Extract the [X, Y] coordinate from the center of the cell holding the provided text.  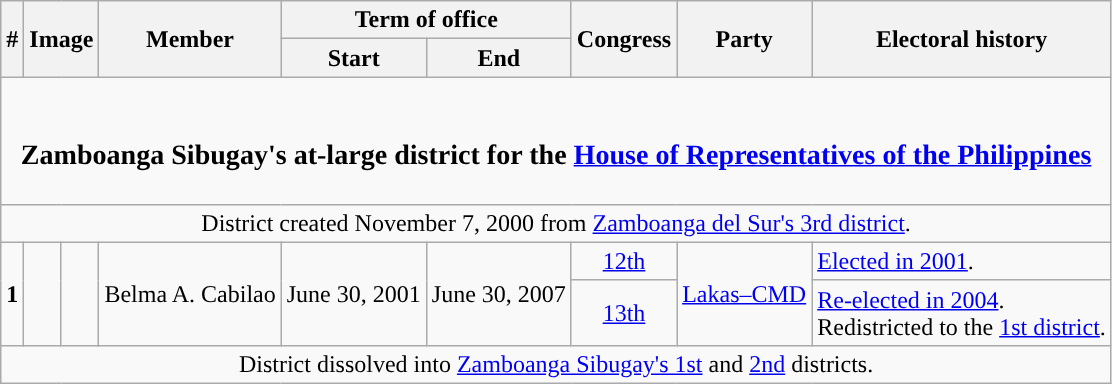
Belma A. Cabilao [190, 294]
Congress [624, 39]
12th [624, 261]
Start [354, 58]
Elected in 2001. [962, 261]
District dissolved into Zamboanga Sibugay's 1st and 2nd districts. [556, 364]
# [12, 39]
June 30, 2001 [354, 294]
Zamboanga Sibugay's at-large district for the House of Representatives of the Philippines [556, 140]
1 [12, 294]
13th [624, 312]
Re-elected in 2004.Redistricted to the 1st district. [962, 312]
Electoral history [962, 39]
Member [190, 39]
Image [62, 39]
June 30, 2007 [498, 294]
Lakas–CMD [744, 294]
Party [744, 39]
End [498, 58]
District created November 7, 2000 from Zamboanga del Sur's 3rd district. [556, 223]
Term of office [426, 20]
